Provide the [x, y] coordinate of the cell's center where the given text is located.  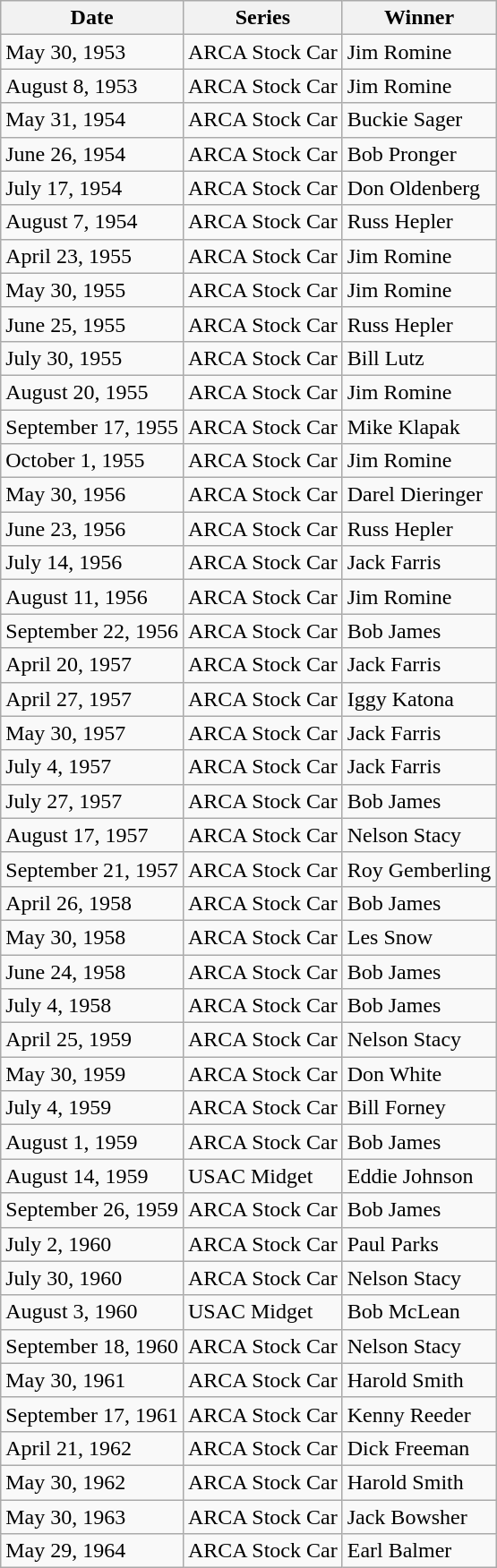
October 1, 1955 [92, 461]
July 17, 1954 [92, 188]
September 26, 1959 [92, 1210]
Earl Balmer [419, 1551]
August 14, 1959 [92, 1176]
Mike Klapak [419, 427]
May 30, 1955 [92, 290]
August 8, 1953 [92, 86]
April 27, 1957 [92, 699]
September 22, 1956 [92, 631]
Kenny Reeder [419, 1414]
August 20, 1955 [92, 392]
July 30, 1955 [92, 358]
August 7, 1954 [92, 222]
April 20, 1957 [92, 665]
July 4, 1959 [92, 1108]
April 26, 1958 [92, 903]
Roy Gemberling [419, 869]
Darel Dieringer [419, 495]
Bill Forney [419, 1108]
Jack Bowsher [419, 1517]
May 30, 1961 [92, 1380]
May 30, 1958 [92, 937]
June 26, 1954 [92, 154]
July 2, 1960 [92, 1244]
July 4, 1958 [92, 1006]
Date [92, 18]
August 11, 1956 [92, 597]
Bill Lutz [419, 358]
April 21, 1962 [92, 1448]
Don Oldenberg [419, 188]
May 30, 1957 [92, 733]
April 23, 1955 [92, 256]
July 14, 1956 [92, 563]
May 31, 1954 [92, 120]
May 30, 1953 [92, 52]
Eddie Johnson [419, 1176]
August 1, 1959 [92, 1142]
Iggy Katona [419, 699]
May 29, 1964 [92, 1551]
May 30, 1963 [92, 1517]
Winner [419, 18]
May 30, 1962 [92, 1482]
June 24, 1958 [92, 971]
July 27, 1957 [92, 801]
Paul Parks [419, 1244]
Dick Freeman [419, 1448]
Les Snow [419, 937]
Buckie Sager [419, 120]
August 17, 1957 [92, 835]
June 23, 1956 [92, 529]
September 18, 1960 [92, 1346]
May 30, 1959 [92, 1074]
Bob Pronger [419, 154]
Bob McLean [419, 1312]
Series [262, 18]
August 3, 1960 [92, 1312]
June 25, 1955 [92, 324]
July 4, 1957 [92, 767]
September 17, 1955 [92, 427]
September 21, 1957 [92, 869]
May 30, 1956 [92, 495]
September 17, 1961 [92, 1414]
April 25, 1959 [92, 1040]
Don White [419, 1074]
July 30, 1960 [92, 1278]
